For the text-containing cell, return its midpoint in [x, y] coordinate format. 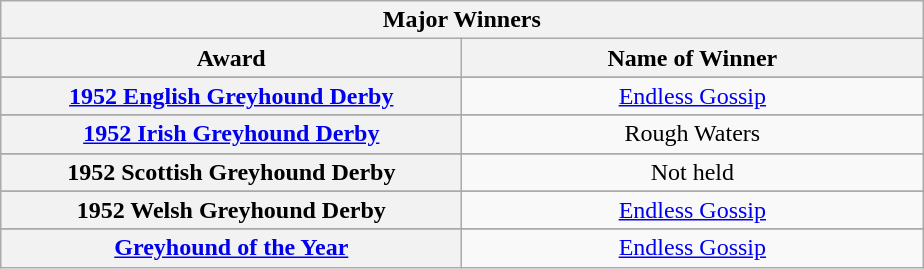
Not held [692, 172]
Name of Winner [692, 58]
1952 Welsh Greyhound Derby [232, 210]
1952 Irish Greyhound Derby [232, 134]
1952 Scottish Greyhound Derby [232, 172]
Greyhound of the Year [232, 248]
Major Winners [462, 20]
Award [232, 58]
1952 English Greyhound Derby [232, 96]
Rough Waters [692, 134]
